Extract the (x, y) coordinate from the center of the cell holding the provided text.  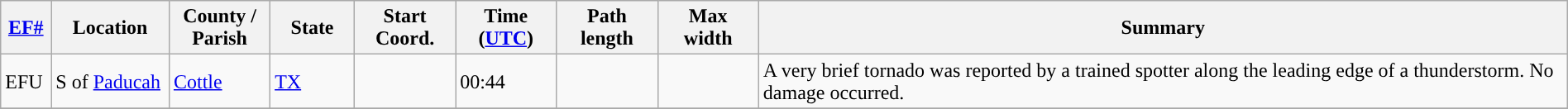
Location (111, 28)
Path length (607, 28)
EFU (26, 81)
State (313, 28)
A very brief tornado was reported by a trained spotter along the leading edge of a thunderstorm. No damage occurred. (1163, 81)
S of Paducah (111, 81)
Summary (1163, 28)
Max width (708, 28)
Cottle (219, 81)
00:44 (506, 81)
TX (313, 81)
Time (UTC) (506, 28)
EF# (26, 28)
Start Coord. (404, 28)
County / Parish (219, 28)
